Find where the given text appears and provide that cell's center as [X, Y] coordinate. 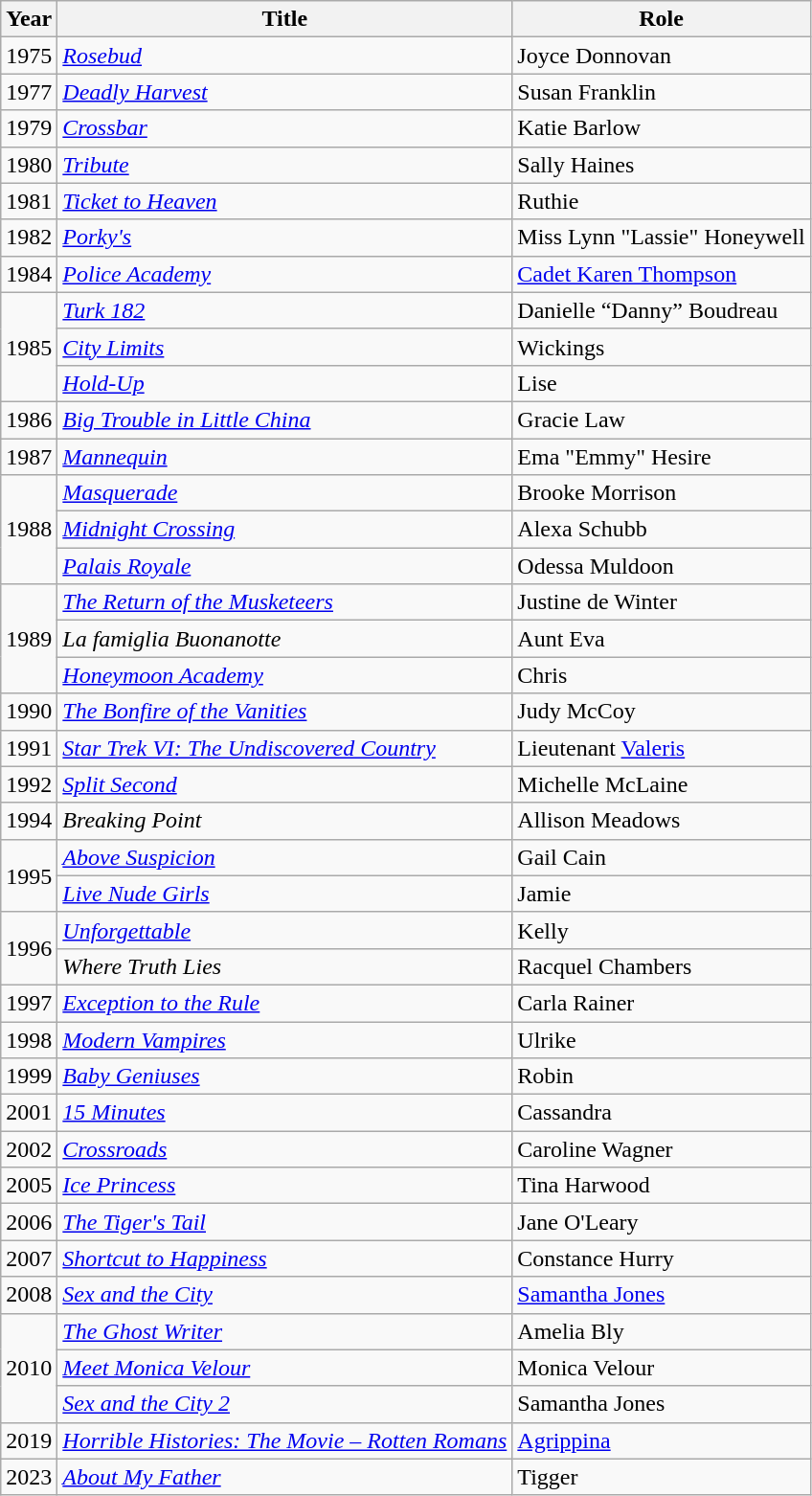
2006 [29, 1222]
Ema "Emmy" Hesire [661, 457]
Sally Haines [661, 165]
Robin [661, 1077]
Big Trouble in Little China [285, 419]
Brooke Morrison [661, 493]
1990 [29, 712]
Role [661, 19]
Amelia Bly [661, 1331]
Sex and the City [285, 1295]
Police Academy [285, 274]
Ruthie [661, 201]
Midnight Crossing [285, 530]
Joyce Donnovan [661, 56]
Where Truth Lies [285, 966]
The Ghost Writer [285, 1331]
2005 [29, 1186]
Danielle “Danny” Boudreau [661, 310]
1988 [29, 530]
Rosebud [285, 56]
Tigger [661, 1477]
15 Minutes [285, 1113]
Justine de Winter [661, 602]
1985 [29, 347]
Live Nude Girls [285, 894]
Above Suspicion [285, 857]
2007 [29, 1258]
Caroline Wagner [661, 1149]
1981 [29, 201]
Shortcut to Happiness [285, 1258]
Palais Royale [285, 566]
Kelly [661, 930]
Horrible Histories: The Movie – Rotten Romans [285, 1440]
Susan Franklin [661, 92]
2002 [29, 1149]
La famiglia Buonanotte [285, 639]
1980 [29, 165]
1989 [29, 639]
Katie Barlow [661, 128]
Lise [661, 383]
Sex and the City 2 [285, 1404]
2019 [29, 1440]
1994 [29, 821]
Tina Harwood [661, 1186]
Year [29, 19]
The Tiger's Tail [285, 1222]
1975 [29, 56]
Hold-Up [285, 383]
Odessa Muldoon [661, 566]
Jamie [661, 894]
Masquerade [285, 493]
1984 [29, 274]
Modern Vampires [285, 1039]
City Limits [285, 347]
1992 [29, 784]
1995 [29, 875]
Honeymoon Academy [285, 675]
Carla Rainer [661, 1003]
Crossbar [285, 128]
Crossroads [285, 1149]
Baby Geniuses [285, 1077]
Deadly Harvest [285, 92]
Ulrike [661, 1039]
Unforgettable [285, 930]
Cassandra [661, 1113]
Turk 182 [285, 310]
1977 [29, 92]
1996 [29, 948]
Split Second [285, 784]
Tribute [285, 165]
Allison Meadows [661, 821]
Ice Princess [285, 1186]
Racquel Chambers [661, 966]
Chris [661, 675]
1979 [29, 128]
Star Trek VI: The Undiscovered Country [285, 748]
1987 [29, 457]
Gracie Law [661, 419]
1991 [29, 748]
1986 [29, 419]
1999 [29, 1077]
2008 [29, 1295]
The Return of the Musketeers [285, 602]
Constance Hurry [661, 1258]
1997 [29, 1003]
2023 [29, 1477]
Gail Cain [661, 857]
Meet Monica Velour [285, 1368]
Michelle McLaine [661, 784]
Wickings [661, 347]
Aunt Eva [661, 639]
Agrippina [661, 1440]
2010 [29, 1368]
Judy McCoy [661, 712]
Jane O'Leary [661, 1222]
Title [285, 19]
2001 [29, 1113]
About My Father [285, 1477]
Ticket to Heaven [285, 201]
Miss Lynn "Lassie" Honeywell [661, 238]
1982 [29, 238]
Cadet Karen Thompson [661, 274]
Porky's [285, 238]
Lieutenant Valeris [661, 748]
Alexa Schubb [661, 530]
Breaking Point [285, 821]
The Bonfire of the Vanities [285, 712]
Monica Velour [661, 1368]
Exception to the Rule [285, 1003]
Mannequin [285, 457]
1998 [29, 1039]
